Identify which cell holds the provided text, then report its (X, Y) central coordinate. 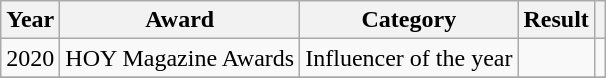
Category (409, 20)
HOY Magazine Awards (180, 58)
Influencer of the year (409, 58)
2020 (30, 58)
Year (30, 20)
Result (556, 20)
Award (180, 20)
